Detect which cell encompasses the target text, then output its (x, y) center coordinate. 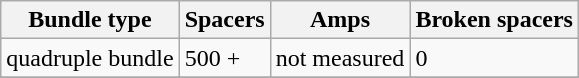
Amps (340, 20)
Spacers (224, 20)
not measured (340, 58)
Broken spacers (494, 20)
Bundle type (90, 20)
0 (494, 58)
500 + (224, 58)
quadruple bundle (90, 58)
